For the text-containing cell, return its midpoint in (X, Y) coordinate format. 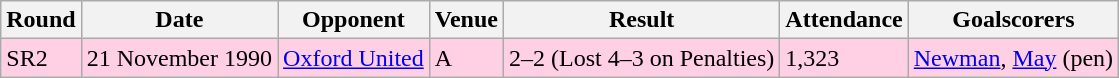
SR2 (41, 58)
Attendance (844, 20)
Round (41, 20)
1,323 (844, 58)
A (466, 58)
Goalscorers (1013, 20)
Date (179, 20)
21 November 1990 (179, 58)
2–2 (Lost 4–3 on Penalties) (641, 58)
Opponent (354, 20)
Oxford United (354, 58)
Result (641, 20)
Newman, May (pen) (1013, 58)
Venue (466, 20)
